Identify which cell holds the provided text, then report its (x, y) central coordinate. 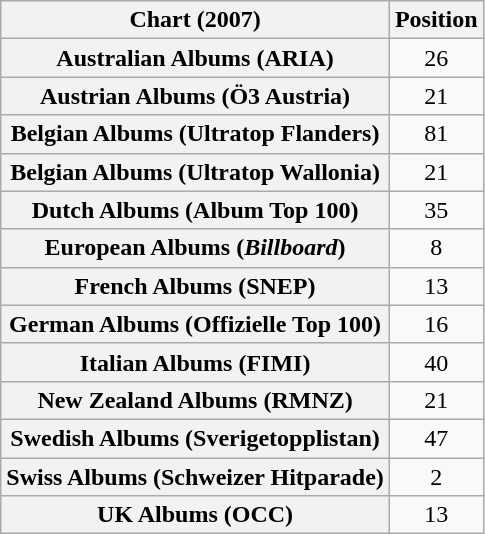
Position (436, 20)
Australian Albums (ARIA) (196, 58)
UK Albums (OCC) (196, 515)
Italian Albums (FIMI) (196, 362)
Austrian Albums (Ö3 Austria) (196, 96)
Dutch Albums (Album Top 100) (196, 210)
81 (436, 134)
German Albums (Offizielle Top 100) (196, 324)
16 (436, 324)
47 (436, 438)
Belgian Albums (Ultratop Wallonia) (196, 172)
Swedish Albums (Sverigetopplistan) (196, 438)
Swiss Albums (Schweizer Hitparade) (196, 477)
New Zealand Albums (RMNZ) (196, 400)
40 (436, 362)
European Albums (Billboard) (196, 248)
26 (436, 58)
French Albums (SNEP) (196, 286)
Chart (2007) (196, 20)
2 (436, 477)
Belgian Albums (Ultratop Flanders) (196, 134)
8 (436, 248)
35 (436, 210)
